Output the (x, y) coordinate of the center of the cell containing the given text.  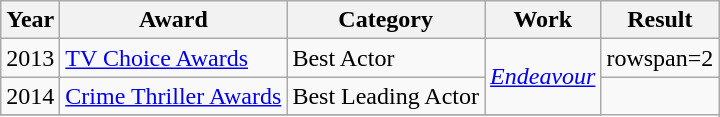
Result (660, 20)
2013 (30, 58)
Endeavour (543, 77)
Year (30, 20)
2014 (30, 96)
Best Leading Actor (386, 96)
Work (543, 20)
rowspan=2 (660, 58)
Award (174, 20)
Crime Thriller Awards (174, 96)
Category (386, 20)
TV Choice Awards (174, 58)
Best Actor (386, 58)
